Output the [x, y] coordinate of the center of the cell containing the given text.  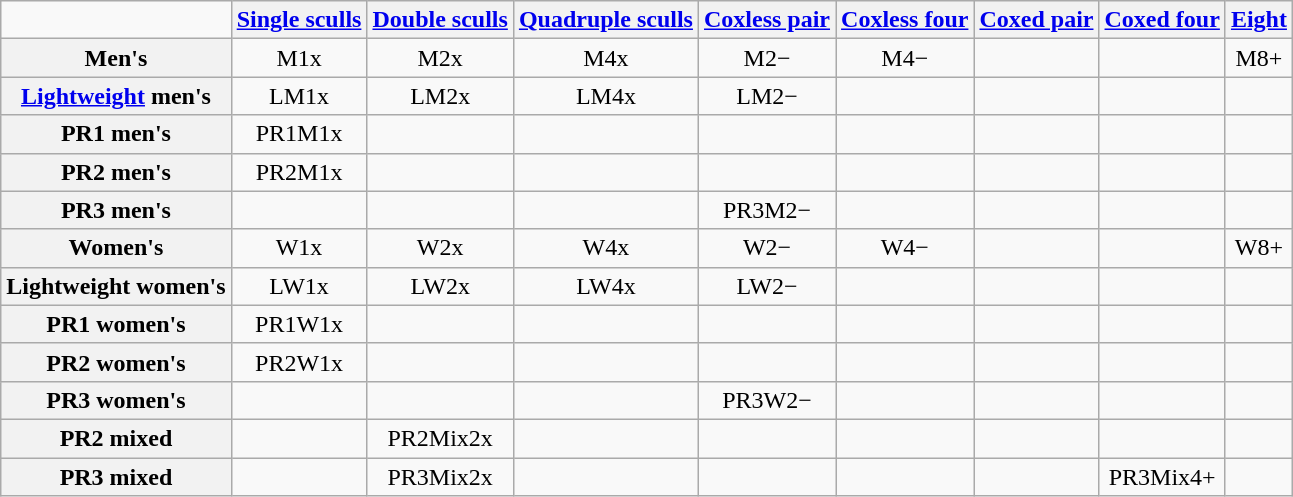
Coxed pair [1036, 20]
Lightweight women's [116, 286]
Coxless four [905, 20]
M4− [905, 58]
PR2Mix2x [440, 438]
PR3 men's [116, 210]
PR3W2− [766, 400]
Coxed four [1162, 20]
PR1M1x [299, 134]
M4x [606, 58]
PR2M1x [299, 172]
PR2W1x [299, 362]
PR1W1x [299, 324]
W8+ [1258, 248]
LM4x [606, 96]
PR3 mixed [116, 477]
LW2x [440, 286]
PR2 mixed [116, 438]
PR2 men's [116, 172]
LM2− [766, 96]
W4x [606, 248]
M2x [440, 58]
LM1x [299, 96]
M1x [299, 58]
W1x [299, 248]
PR2 women's [116, 362]
PR1 men's [116, 134]
M2− [766, 58]
Men's [116, 58]
Double sculls [440, 20]
PR3Mix4+ [1162, 477]
Single sculls [299, 20]
Quadruple sculls [606, 20]
W2x [440, 248]
Eight [1258, 20]
Women's [116, 248]
PR1 women's [116, 324]
LM2x [440, 96]
Coxless pair [766, 20]
PR3 women's [116, 400]
Lightweight men's [116, 96]
LW4x [606, 286]
PR3Mix2x [440, 477]
W4− [905, 248]
LW2− [766, 286]
W2− [766, 248]
M8+ [1258, 58]
PR3M2− [766, 210]
LW1x [299, 286]
